Pinpoint the cell where the given text exists, returning its (X, Y) midpoint coordinate. 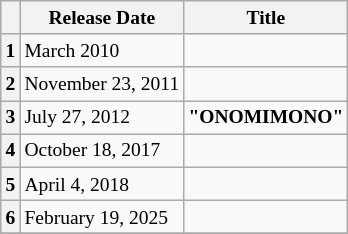
1 (10, 50)
Title (266, 18)
October 18, 2017 (102, 150)
"ONOMIMONO" (266, 118)
5 (10, 184)
Release Date (102, 18)
November 23, 2011 (102, 84)
6 (10, 216)
April 4, 2018 (102, 184)
February 19, 2025 (102, 216)
3 (10, 118)
March 2010 (102, 50)
July 27, 2012 (102, 118)
4 (10, 150)
2 (10, 84)
